Capture the cell that displays the provided text and extract its [X, Y] central coordinate. 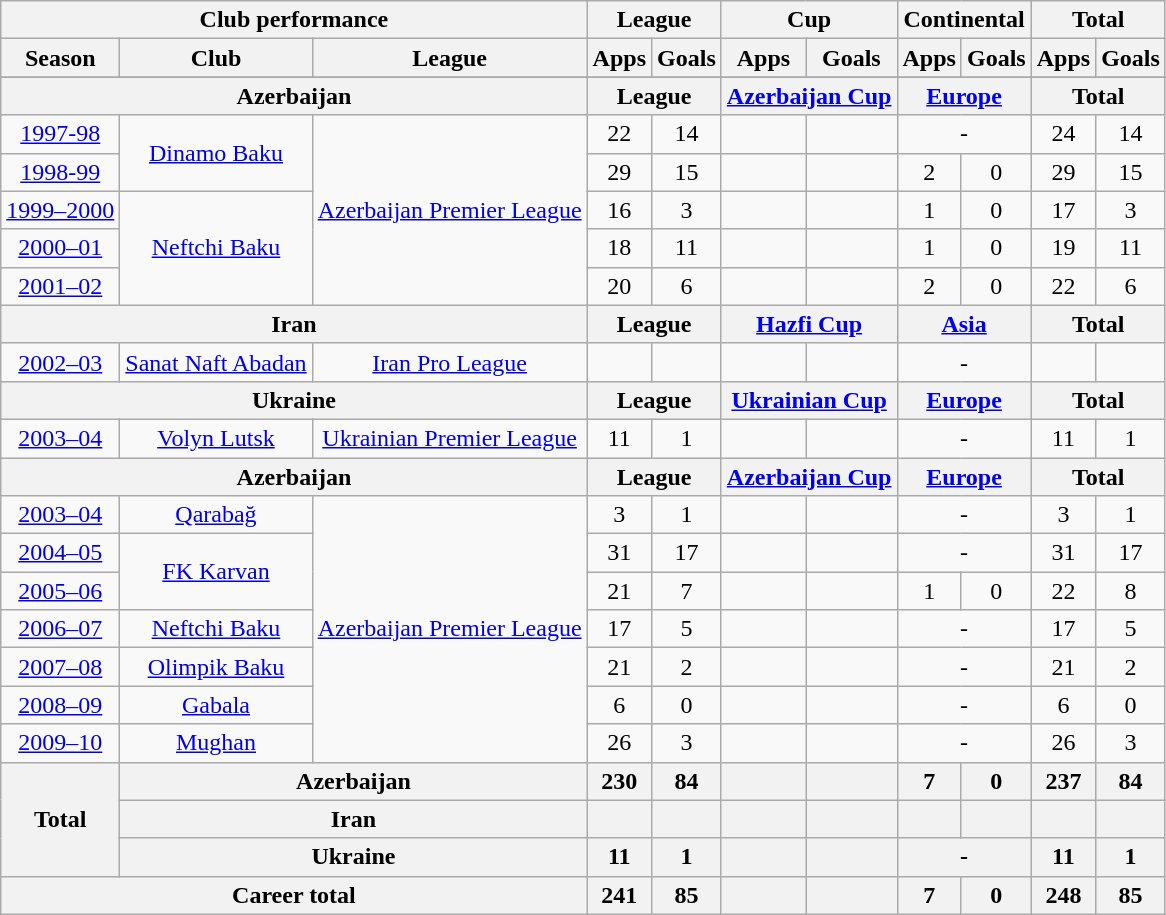
Olimpik Baku [216, 667]
1999–2000 [60, 210]
Dinamo Baku [216, 153]
Club [216, 58]
Ukrainian Cup [809, 400]
1998-99 [60, 172]
2008–09 [60, 705]
Asia [964, 324]
1997-98 [60, 134]
19 [1063, 248]
2009–10 [60, 743]
2007–08 [60, 667]
2006–07 [60, 629]
18 [619, 248]
Ukrainian Premier League [450, 438]
16 [619, 210]
Mughan [216, 743]
2001–02 [60, 286]
Club performance [294, 20]
2000–01 [60, 248]
241 [619, 895]
Volyn Lutsk [216, 438]
Cup [809, 20]
Sanat Naft Abadan [216, 362]
Season [60, 58]
Career total [294, 895]
8 [1131, 591]
2004–05 [60, 553]
2005–06 [60, 591]
Hazfi Cup [809, 324]
Continental [964, 20]
230 [619, 781]
Gabala [216, 705]
237 [1063, 781]
20 [619, 286]
248 [1063, 895]
Iran Pro League [450, 362]
2002–03 [60, 362]
24 [1063, 134]
FK Karvan [216, 572]
Qarabağ [216, 515]
